Search for the cell housing the specified text and yield its [X, Y] center coordinate. 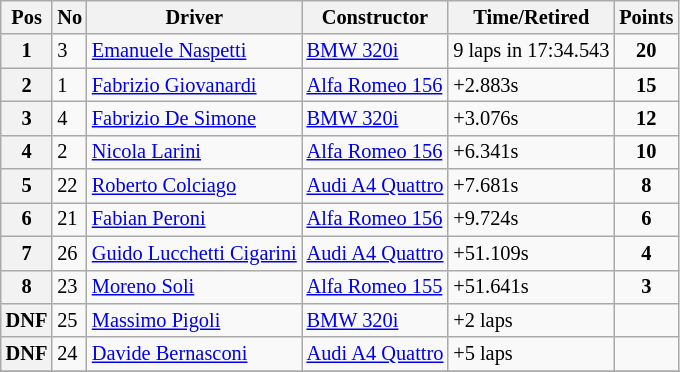
Alfa Romeo 155 [376, 287]
5 [27, 186]
+51.109s [531, 253]
+3.076s [531, 118]
+5 laps [531, 354]
22 [70, 186]
Davide Bernasconi [194, 354]
Massimo Pigoli [194, 320]
Nicola Larini [194, 152]
Points [646, 17]
Emanuele Naspetti [194, 51]
Fabian Peroni [194, 219]
Fabrizio De Simone [194, 118]
Pos [27, 17]
10 [646, 152]
Moreno Soli [194, 287]
23 [70, 287]
+2 laps [531, 320]
No [70, 17]
Guido Lucchetti Cigarini [194, 253]
+6.341s [531, 152]
21 [70, 219]
12 [646, 118]
Time/Retired [531, 17]
25 [70, 320]
Fabrizio Giovanardi [194, 85]
9 laps in 17:34.543 [531, 51]
Constructor [376, 17]
Driver [194, 17]
+51.641s [531, 287]
24 [70, 354]
+7.681s [531, 186]
+2.883s [531, 85]
7 [27, 253]
20 [646, 51]
26 [70, 253]
+9.724s [531, 219]
Roberto Colciago [194, 186]
15 [646, 85]
